Capture the cell that displays the provided text and extract its [X, Y] central coordinate. 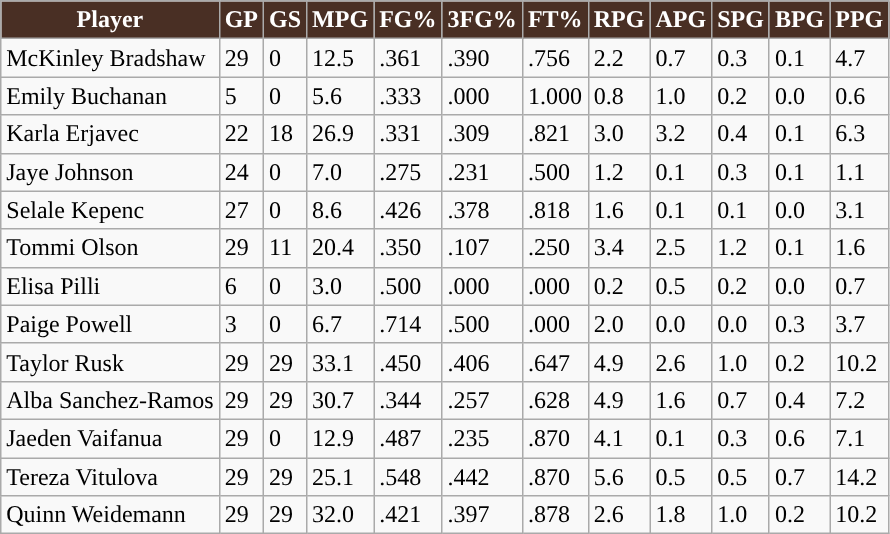
27 [241, 210]
.331 [408, 134]
.406 [482, 362]
.309 [482, 134]
.333 [408, 96]
Tereza Vitulova [110, 477]
.487 [408, 438]
APG [681, 20]
3.7 [860, 324]
12.5 [340, 58]
12.9 [340, 438]
MPG [340, 20]
Jaye Johnson [110, 172]
Emily Buchanan [110, 96]
.421 [408, 515]
3.1 [860, 210]
.397 [482, 515]
5 [241, 96]
11 [284, 248]
26.9 [340, 134]
32.0 [340, 515]
.350 [408, 248]
.235 [482, 438]
.450 [408, 362]
.361 [408, 58]
22 [241, 134]
1.1 [860, 172]
2.0 [619, 324]
.257 [482, 400]
33.1 [340, 362]
3 [241, 324]
18 [284, 134]
.107 [482, 248]
2.5 [681, 248]
Jaeden Vaifanua [110, 438]
30.7 [340, 400]
Paige Powell [110, 324]
2.2 [619, 58]
.231 [482, 172]
.647 [555, 362]
.426 [408, 210]
Tommi Olson [110, 248]
.756 [555, 58]
6 [241, 286]
BPG [799, 20]
.275 [408, 172]
.878 [555, 515]
1.000 [555, 96]
3.4 [619, 248]
Selale Kepenc [110, 210]
McKinley Bradshaw [110, 58]
.818 [555, 210]
8.6 [340, 210]
7.0 [340, 172]
GP [241, 20]
Taylor Rusk [110, 362]
Alba Sanchez-Ramos [110, 400]
6.3 [860, 134]
.628 [555, 400]
Karla Erjavec [110, 134]
Player [110, 20]
7.2 [860, 400]
GS [284, 20]
.378 [482, 210]
.821 [555, 134]
RPG [619, 20]
6.7 [340, 324]
14.2 [860, 477]
3FG% [482, 20]
.250 [555, 248]
4.1 [619, 438]
.548 [408, 477]
FT% [555, 20]
3.2 [681, 134]
.714 [408, 324]
7.1 [860, 438]
.442 [482, 477]
.390 [482, 58]
PPG [860, 20]
24 [241, 172]
4.7 [860, 58]
Quinn Weidemann [110, 515]
0.8 [619, 96]
1.8 [681, 515]
FG% [408, 20]
.344 [408, 400]
Elisa Pilli [110, 286]
20.4 [340, 248]
SPG [741, 20]
25.1 [340, 477]
